For the text-containing cell, return its midpoint in (X, Y) coordinate format. 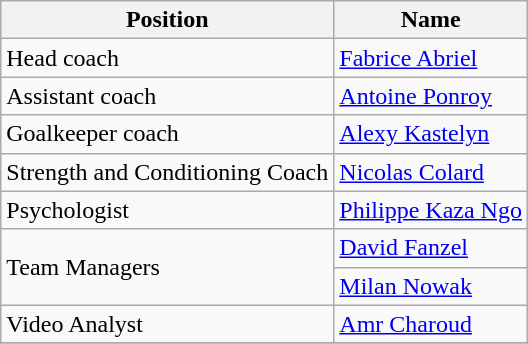
Alexy Kastelyn (431, 134)
Position (168, 20)
Name (431, 20)
Antoine Ponroy (431, 96)
Strength and Conditioning Coach (168, 172)
David Fanzel (431, 248)
Philippe Kaza Ngo (431, 210)
Video Analyst (168, 324)
Assistant coach (168, 96)
Amr Charoud (431, 324)
Milan Nowak (431, 286)
Psychologist (168, 210)
Head coach (168, 58)
Fabrice Abriel (431, 58)
Team Managers (168, 267)
Goalkeeper coach (168, 134)
Nicolas Colard (431, 172)
